From the cell containing the given text, extract its center point as (X, Y) coordinate. 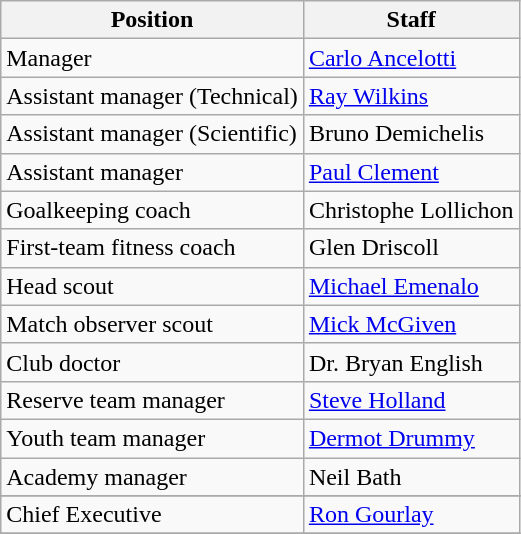
Bruno Demichelis (411, 134)
Assistant manager (Technical) (152, 96)
Michael Emenalo (411, 286)
Assistant manager (Scientific) (152, 134)
Neil Bath (411, 477)
Steve Holland (411, 400)
Paul Clement (411, 172)
First-team fitness coach (152, 248)
Goalkeeping coach (152, 210)
Reserve team manager (152, 400)
Youth team manager (152, 438)
Ron Gourlay (411, 515)
Christophe Lollichon (411, 210)
Manager (152, 58)
Match observer scout (152, 324)
Ray Wilkins (411, 96)
Club doctor (152, 362)
Dr. Bryan English (411, 362)
Dermot Drummy (411, 438)
Position (152, 20)
Carlo Ancelotti (411, 58)
Mick McGiven (411, 324)
Chief Executive (152, 515)
Academy manager (152, 477)
Head scout (152, 286)
Staff (411, 20)
Assistant manager (152, 172)
Glen Driscoll (411, 248)
